Search for the cell housing the specified text and yield its [X, Y] center coordinate. 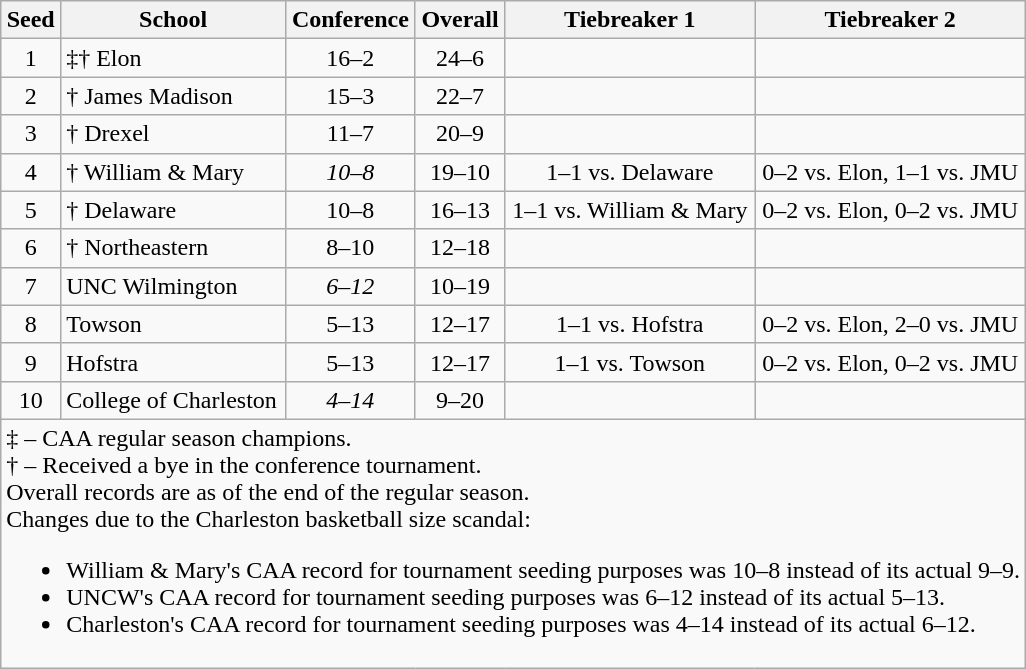
Tiebreaker 1 [630, 20]
Seed [31, 20]
16–2 [351, 58]
† Northeastern [174, 248]
Towson [174, 324]
9 [31, 362]
Hofstra [174, 362]
10 [31, 400]
College of Charleston [174, 400]
† Drexel [174, 134]
Overall [460, 20]
2 [31, 96]
3 [31, 134]
24–6 [460, 58]
5 [31, 210]
20–9 [460, 134]
19–10 [460, 172]
0–2 vs. Elon, 2–0 vs. JMU [890, 324]
Tiebreaker 2 [890, 20]
† James Madison [174, 96]
1–1 vs. Delaware [630, 172]
15–3 [351, 96]
4–14 [351, 400]
1 [31, 58]
‡† Elon [174, 58]
11–7 [351, 134]
7 [31, 286]
UNC Wilmington [174, 286]
16–13 [460, 210]
10–19 [460, 286]
6 [31, 248]
1–1 vs. Hofstra [630, 324]
0–2 vs. Elon, 1–1 vs. JMU [890, 172]
Conference [351, 20]
22–7 [460, 96]
† William & Mary [174, 172]
1–1 vs. Towson [630, 362]
12–18 [460, 248]
1–1 vs. William & Mary [630, 210]
9–20 [460, 400]
6–12 [351, 286]
† Delaware [174, 210]
8–10 [351, 248]
School [174, 20]
4 [31, 172]
8 [31, 324]
